Determine the [x, y] coordinate at the center of the cell enclosing the given text.  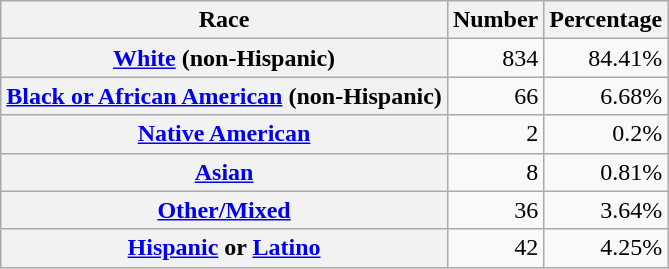
Percentage [606, 20]
2 [495, 134]
Asian [224, 172]
4.25% [606, 248]
42 [495, 248]
Hispanic or Latino [224, 248]
3.64% [606, 210]
66 [495, 96]
Native American [224, 134]
White (non-Hispanic) [224, 58]
Other/Mixed [224, 210]
834 [495, 58]
0.2% [606, 134]
84.41% [606, 58]
8 [495, 172]
6.68% [606, 96]
36 [495, 210]
Black or African American (non-Hispanic) [224, 96]
Number [495, 20]
0.81% [606, 172]
Race [224, 20]
